From the cell containing the given text, extract its center point as [X, Y] coordinate. 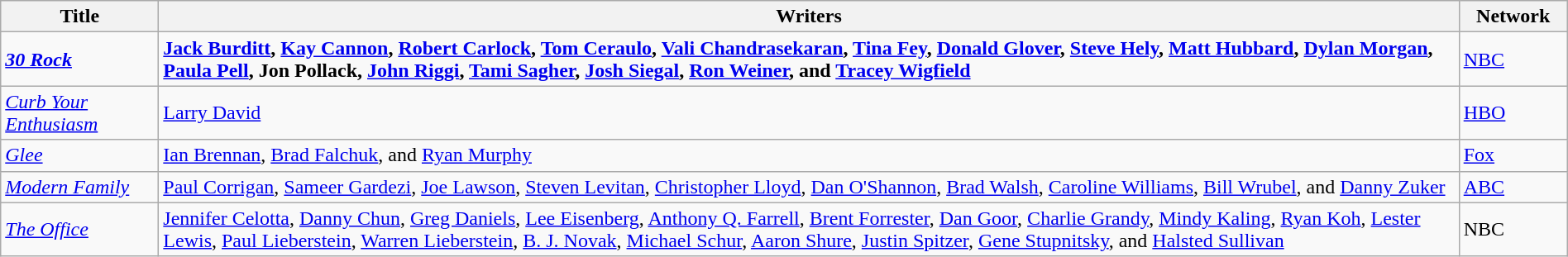
Title [79, 17]
ABC [1513, 187]
Writers [809, 17]
Fox [1513, 155]
The Office [79, 230]
30 Rock [79, 59]
Network [1513, 17]
Larry David [809, 112]
Glee [79, 155]
HBO [1513, 112]
Curb Your Enthusiasm [79, 112]
Ian Brennan, Brad Falchuk, and Ryan Murphy [809, 155]
Modern Family [79, 187]
